Identify which cell holds the provided text, then report its (x, y) central coordinate. 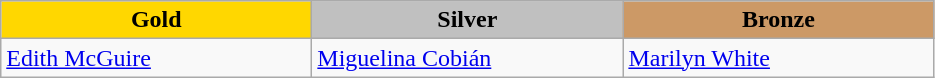
Silver (468, 20)
Gold (156, 20)
Edith McGuire (156, 58)
Marilyn White (778, 58)
Miguelina Cobián (468, 58)
Bronze (778, 20)
